Search for the cell housing the specified text and yield its (X, Y) center coordinate. 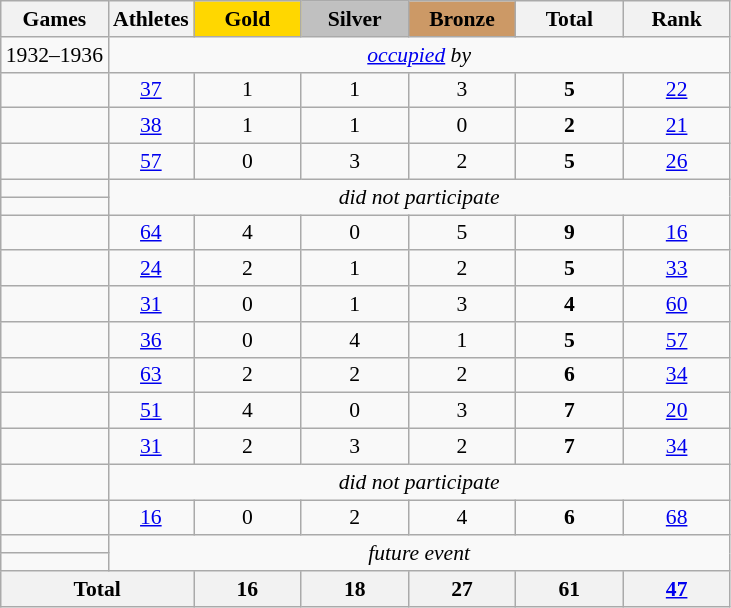
51 (151, 411)
27 (462, 589)
Rank (676, 19)
Athletes (151, 19)
occupied by (419, 55)
26 (676, 162)
68 (676, 518)
18 (354, 589)
33 (676, 269)
61 (570, 589)
60 (676, 304)
63 (151, 375)
47 (676, 589)
20 (676, 411)
1932–1936 (54, 55)
37 (151, 90)
21 (676, 126)
22 (676, 90)
Gold (248, 19)
future event (419, 554)
Games (54, 19)
Bronze (462, 19)
64 (151, 233)
38 (151, 126)
24 (151, 269)
9 (570, 233)
Silver (354, 19)
36 (151, 340)
